Determine the [X, Y] coordinate at the center of the cell enclosing the given text.  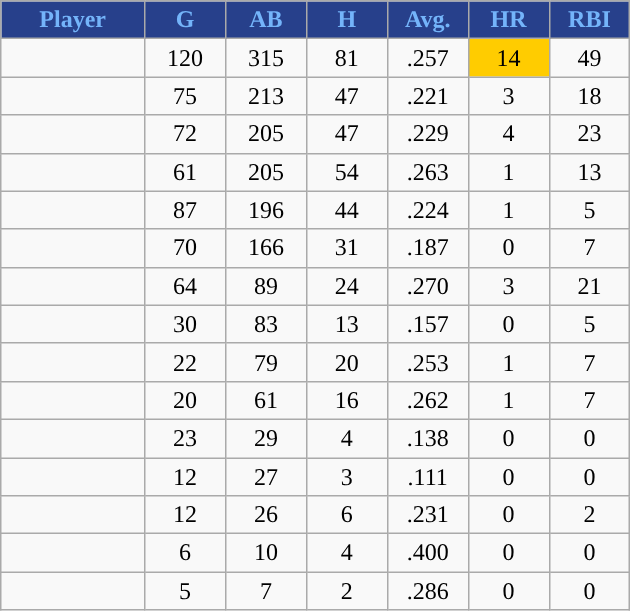
.229 [428, 134]
RBI [590, 20]
.253 [428, 362]
Player [73, 20]
14 [508, 58]
HR [508, 20]
81 [346, 58]
.221 [428, 96]
196 [266, 210]
.257 [428, 58]
.270 [428, 286]
22 [186, 362]
.111 [428, 477]
.157 [428, 324]
27 [266, 477]
G [186, 20]
83 [266, 324]
315 [266, 58]
64 [186, 286]
24 [346, 286]
44 [346, 210]
30 [186, 324]
.224 [428, 210]
18 [590, 96]
AB [266, 20]
79 [266, 362]
.400 [428, 553]
.286 [428, 591]
.138 [428, 438]
31 [346, 248]
29 [266, 438]
70 [186, 248]
54 [346, 172]
H [346, 20]
49 [590, 58]
.231 [428, 515]
75 [186, 96]
.187 [428, 248]
21 [590, 286]
.263 [428, 172]
72 [186, 134]
89 [266, 286]
213 [266, 96]
16 [346, 400]
.262 [428, 400]
87 [186, 210]
120 [186, 58]
26 [266, 515]
Avg. [428, 20]
10 [266, 553]
166 [266, 248]
